Pinpoint the cell where the given text exists, returning its (x, y) midpoint coordinate. 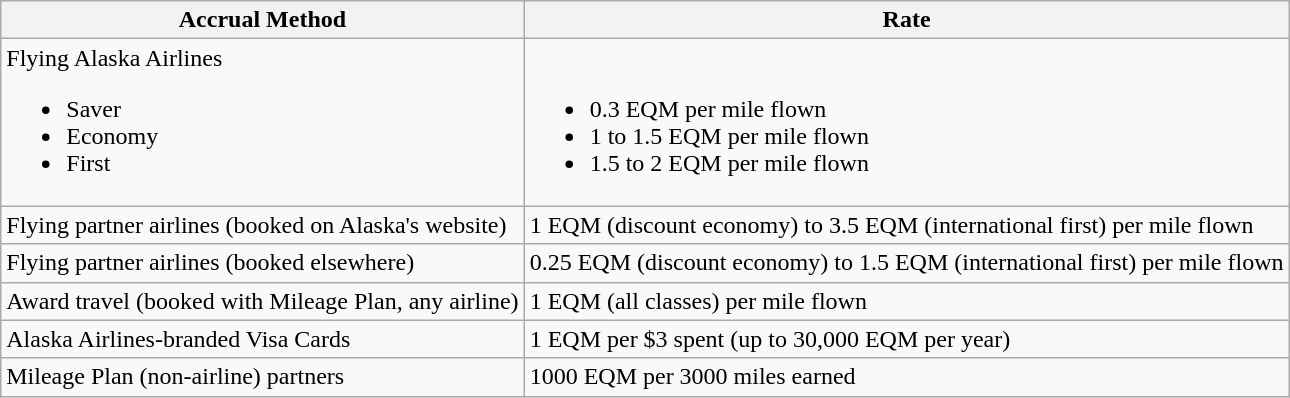
1000 EQM per 3000 miles earned (906, 377)
Award travel (booked with Mileage Plan, any airline) (262, 301)
Mileage Plan (non-airline) partners (262, 377)
0.3 EQM per mile flown1 to 1.5 EQM per mile flown1.5 to 2 EQM per mile flown (906, 122)
Flying Alaska AirlinesSaverEconomyFirst (262, 122)
Accrual Method (262, 20)
Flying partner airlines (booked elsewhere) (262, 263)
Alaska Airlines-branded Visa Cards (262, 339)
Rate (906, 20)
0.25 EQM (discount economy) to 1.5 EQM (international first) per mile flown (906, 263)
1 EQM (discount economy) to 3.5 EQM (international first) per mile flown (906, 225)
1 EQM (all classes) per mile flown (906, 301)
1 EQM per $3 spent (up to 30,000 EQM per year) (906, 339)
Flying partner airlines (booked on Alaska's website) (262, 225)
